Locate the cell with the specified text and output its (x, y) center coordinate. 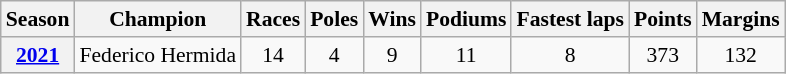
4 (334, 55)
Points (663, 19)
2021 (38, 55)
132 (741, 55)
8 (570, 55)
Races (273, 19)
14 (273, 55)
Podiums (466, 19)
Champion (158, 19)
Season (38, 19)
9 (392, 55)
Poles (334, 19)
11 (466, 55)
Fastest laps (570, 19)
373 (663, 55)
Federico Hermida (158, 55)
Margins (741, 19)
Wins (392, 19)
